Find where the given text appears and provide that cell's center as (x, y) coordinate. 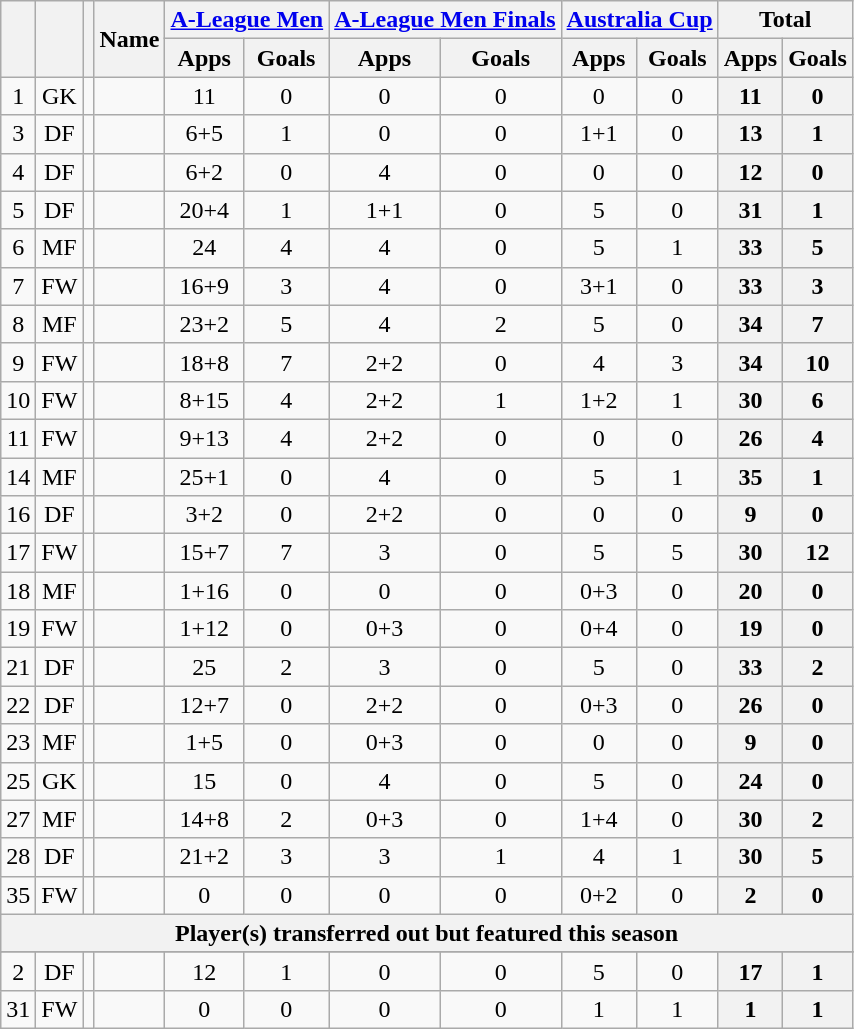
Name (130, 39)
14 (18, 477)
6+5 (204, 134)
3+1 (598, 286)
6+2 (204, 172)
21+2 (204, 857)
15+7 (204, 553)
22 (18, 705)
8+15 (204, 400)
23+2 (204, 324)
8 (18, 324)
28 (18, 857)
16+9 (204, 286)
Australia Cup (640, 20)
A-League Men Finals (445, 20)
0+2 (598, 895)
12+7 (204, 705)
18+8 (204, 362)
1+5 (204, 743)
16 (18, 515)
18 (18, 591)
23 (18, 743)
25+1 (204, 477)
15 (204, 781)
0+4 (598, 629)
27 (18, 819)
21 (18, 667)
9+13 (204, 438)
Total (785, 20)
3+2 (204, 515)
13 (750, 134)
20+4 (204, 210)
1+16 (204, 591)
Player(s) transferred out but featured this season (427, 933)
1+4 (598, 819)
14+8 (204, 819)
1+12 (204, 629)
A-League Men (247, 20)
20 (750, 591)
1+2 (598, 400)
